Provide the [x, y] coordinate of the cell's center where the given text is located.  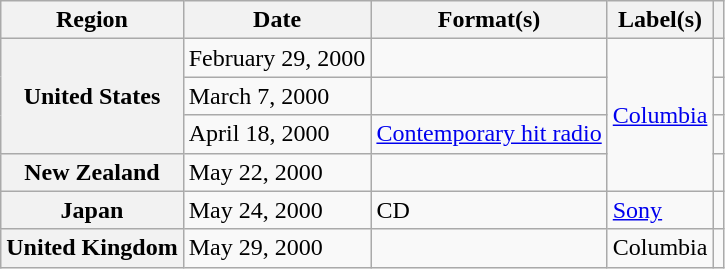
United Kingdom [92, 248]
May 24, 2000 [277, 210]
United States [92, 96]
March 7, 2000 [277, 96]
May 22, 2000 [277, 172]
CD [489, 210]
Format(s) [489, 20]
Label(s) [660, 20]
Region [92, 20]
Contemporary hit radio [489, 134]
May 29, 2000 [277, 248]
New Zealand [92, 172]
April 18, 2000 [277, 134]
Sony [660, 210]
Date [277, 20]
Japan [92, 210]
February 29, 2000 [277, 58]
